Return the (x, y) coordinate for the center point of the cell that contains the specified text.  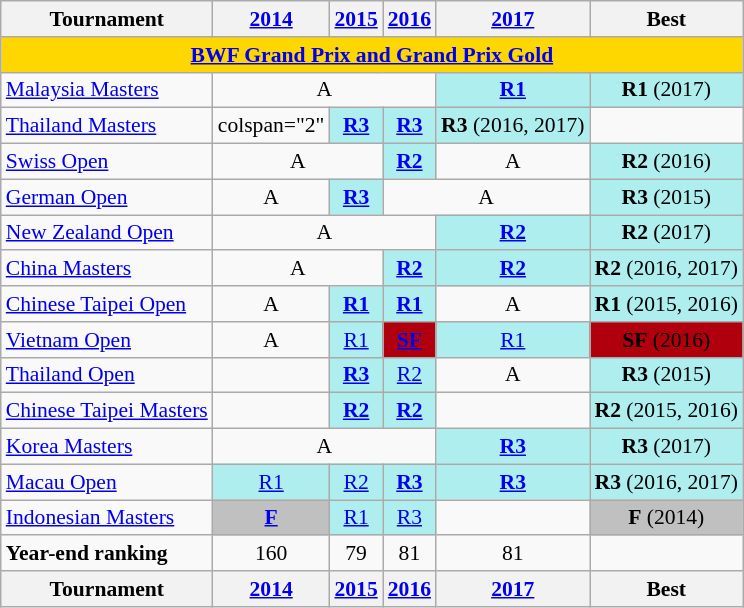
BWF Grand Prix and Grand Prix Gold (372, 55)
SF (410, 340)
R1 (2017) (666, 90)
R1 (2015, 2016) (666, 304)
China Masters (107, 269)
Chinese Taipei Masters (107, 411)
German Open (107, 197)
Thailand Open (107, 375)
colspan="2" (272, 126)
Vietnam Open (107, 340)
79 (356, 554)
Year-end ranking (107, 554)
Macau Open (107, 482)
R3 (2017) (666, 447)
R2 (2017) (666, 233)
Swiss Open (107, 162)
160 (272, 554)
Indonesian Masters (107, 518)
Korea Masters (107, 447)
F (272, 518)
R2 (2016, 2017) (666, 269)
R2 (2016) (666, 162)
New Zealand Open (107, 233)
Malaysia Masters (107, 90)
Chinese Taipei Open (107, 304)
R2 (2015, 2016) (666, 411)
SF (2016) (666, 340)
Thailand Masters (107, 126)
F (2014) (666, 518)
